Extract the (x, y) coordinate from the center of the cell holding the provided text.  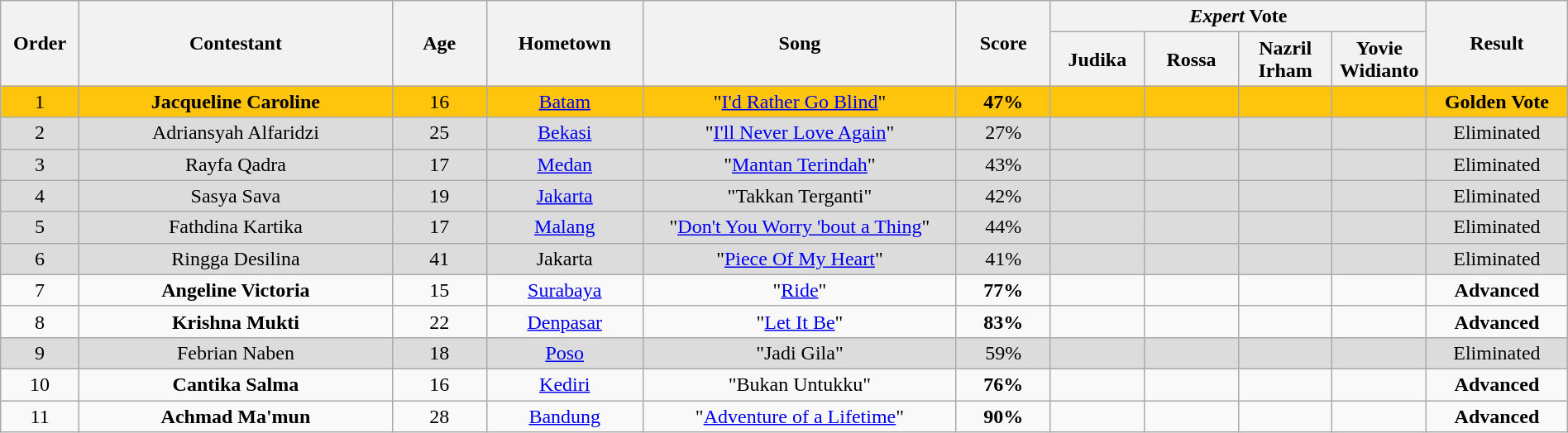
Song (799, 43)
4 (40, 196)
"I'll Never Love Again" (799, 133)
"Piece Of My Heart" (799, 259)
90% (1003, 416)
Adriansyah Alfaridzi (235, 133)
15 (439, 290)
Result (1497, 43)
6 (40, 259)
Yovie Widianto (1379, 59)
Malang (564, 227)
Jacqueline Caroline (235, 102)
41 (439, 259)
2 (40, 133)
83% (1003, 321)
Surabaya (564, 290)
27% (1003, 133)
Judika (1097, 59)
Rayfa Qadra (235, 164)
76% (1003, 384)
Sasya Sava (235, 196)
Bekasi (564, 133)
41% (1003, 259)
Score (1003, 43)
Fathdina Kartika (235, 227)
Cantika Salma (235, 384)
Order (40, 43)
Achmad Ma'mun (235, 416)
Medan (564, 164)
"Ride" (799, 290)
25 (439, 133)
8 (40, 321)
"Adventure of a Lifetime" (799, 416)
"Jadi Gila" (799, 353)
43% (1003, 164)
11 (40, 416)
Bandung (564, 416)
22 (439, 321)
7 (40, 290)
Ringga Desilina (235, 259)
Nazril Irham (1285, 59)
Batam (564, 102)
"Mantan Terindah" (799, 164)
5 (40, 227)
Contestant (235, 43)
"I'd Rather Go Blind" (799, 102)
9 (40, 353)
Febrian Naben (235, 353)
Rossa (1192, 59)
Poso (564, 353)
Expert Vote (1239, 17)
19 (439, 196)
Denpasar (564, 321)
3 (40, 164)
Hometown (564, 43)
"Takkan Terganti" (799, 196)
59% (1003, 353)
"Don't You Worry 'bout a Thing" (799, 227)
Angeline Victoria (235, 290)
18 (439, 353)
42% (1003, 196)
Age (439, 43)
Golden Vote (1497, 102)
Kediri (564, 384)
47% (1003, 102)
Krishna Mukti (235, 321)
28 (439, 416)
1 (40, 102)
77% (1003, 290)
"Let It Be" (799, 321)
"Bukan Untukku" (799, 384)
44% (1003, 227)
10 (40, 384)
